Detect which cell encompasses the target text, then output its [x, y] center coordinate. 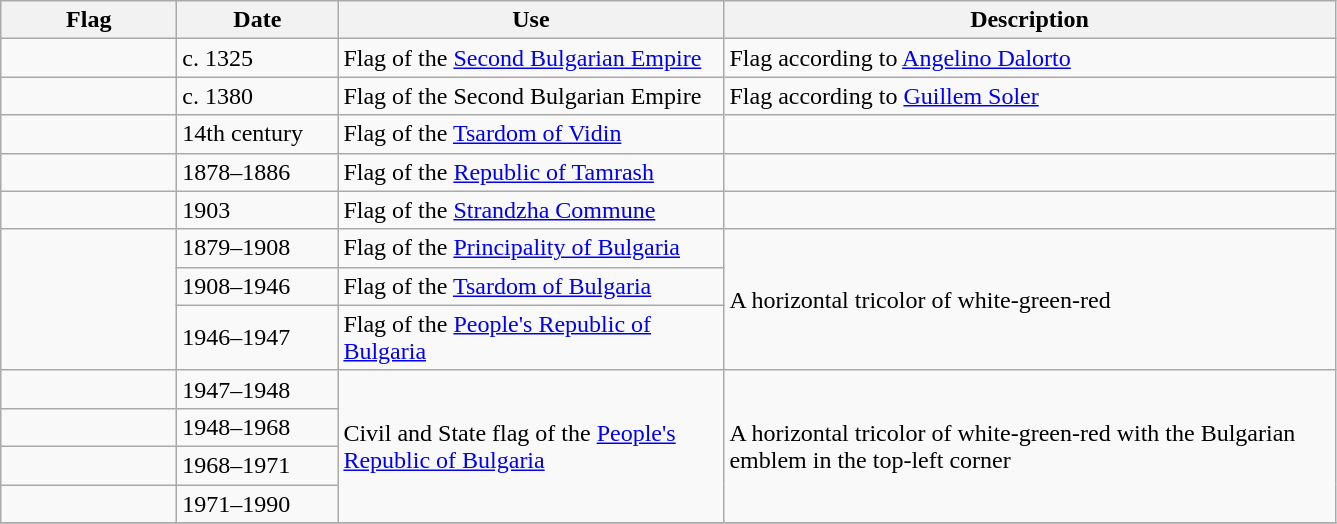
Flag [89, 20]
Civil and State flag of the People's Republic of Bulgaria [531, 446]
A horizontal tricolor of white-green-red [1030, 300]
1971–1990 [258, 503]
Flag of the Strandzha Commune [531, 210]
1903 [258, 210]
Flag according to Guillem Soler [1030, 96]
1878–1886 [258, 172]
1948–1968 [258, 427]
1879–1908 [258, 248]
Use [531, 20]
1968–1971 [258, 465]
1908–1946 [258, 286]
Flag of the People's Republic of Bulgaria [531, 338]
Flag of the Tsardom of Vidin [531, 134]
Date [258, 20]
c. 1325 [258, 58]
Flag according to Angelino Dalorto [1030, 58]
Flag of the Tsardom of Bulgaria [531, 286]
1946–1947 [258, 338]
Description [1030, 20]
A horizontal tricolor of white-green-red with the Bulgarian emblem in the top-left corner [1030, 446]
14th century [258, 134]
1947–1948 [258, 389]
Flag of the Republic of Tamrash [531, 172]
c. 1380 [258, 96]
Flag of the Principality of Bulgaria [531, 248]
